Find where the given text appears and provide that cell's center as [x, y] coordinate. 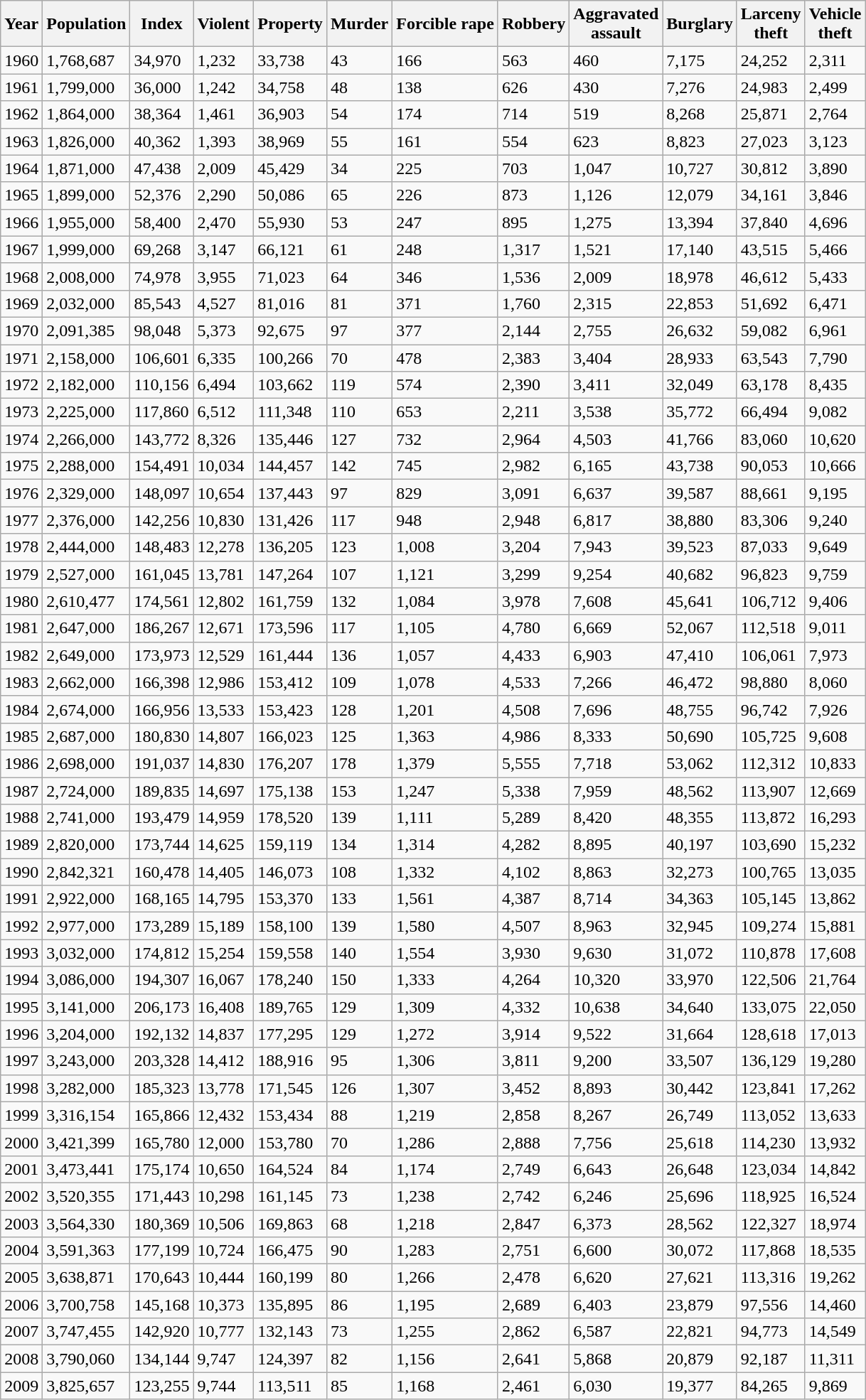
174,812 [162, 953]
90,053 [771, 466]
150 [359, 980]
3,411 [616, 385]
1977 [21, 520]
31,664 [700, 1034]
2,311 [835, 60]
8,333 [616, 736]
12,432 [223, 1115]
13,533 [223, 709]
3,638,871 [87, 1278]
1986 [21, 763]
10,654 [223, 493]
3,520,355 [87, 1196]
1,309 [445, 1007]
1975 [21, 466]
26,632 [700, 330]
154,491 [162, 466]
6,587 [616, 1332]
3,700,758 [87, 1305]
2,724,000 [87, 791]
17,608 [835, 953]
117,868 [771, 1251]
12,000 [223, 1142]
128 [359, 709]
39,523 [700, 547]
55 [359, 141]
377 [445, 330]
35,772 [700, 412]
173,596 [290, 628]
1,008 [445, 547]
3,141,000 [87, 1007]
1984 [21, 709]
Violent [223, 24]
1968 [21, 276]
178,520 [290, 818]
2,742 [533, 1196]
12,669 [835, 791]
3,955 [223, 276]
191,037 [162, 763]
7,926 [835, 709]
1974 [21, 439]
103,662 [290, 385]
96,823 [771, 574]
714 [533, 114]
71,023 [290, 276]
2,948 [533, 520]
166,475 [290, 1251]
2,977,000 [87, 926]
110,878 [771, 953]
1993 [21, 953]
168,165 [162, 899]
123 [359, 547]
38,880 [700, 520]
123,034 [771, 1169]
6,246 [616, 1196]
9,406 [835, 601]
53,062 [700, 763]
153,780 [290, 1142]
653 [445, 412]
2,964 [533, 439]
13,778 [223, 1088]
1,393 [223, 141]
1,864,000 [87, 114]
Larcenytheft [771, 24]
10,724 [223, 1251]
34 [359, 168]
6,165 [616, 466]
32,945 [700, 926]
2,461 [533, 1386]
1966 [21, 222]
2,383 [533, 357]
1,238 [445, 1196]
83,306 [771, 520]
3,452 [533, 1088]
3,243,000 [87, 1061]
105,725 [771, 736]
9,522 [616, 1034]
13,633 [835, 1115]
478 [445, 357]
9,608 [835, 736]
9,759 [835, 574]
192,132 [162, 1034]
1999 [21, 1115]
8,714 [616, 899]
81 [359, 303]
3,086,000 [87, 980]
161,145 [290, 1196]
1,580 [445, 926]
107 [359, 574]
6,373 [616, 1223]
3,299 [533, 574]
110,156 [162, 385]
134,144 [162, 1359]
21,764 [835, 980]
84,265 [771, 1386]
180,369 [162, 1223]
8,420 [616, 818]
26,749 [700, 1115]
1960 [21, 60]
1996 [21, 1034]
131,426 [290, 520]
10,298 [223, 1196]
24,983 [771, 87]
2,290 [223, 195]
169,863 [290, 1223]
34,161 [771, 195]
4,387 [533, 899]
86 [359, 1305]
1,899,000 [87, 195]
16,067 [223, 980]
2,922,000 [87, 899]
100,266 [290, 357]
180,830 [162, 736]
128,618 [771, 1034]
14,412 [223, 1061]
97,556 [771, 1305]
1,168 [445, 1386]
135,895 [290, 1305]
1987 [21, 791]
1973 [21, 412]
68 [359, 1223]
1998 [21, 1088]
37,840 [771, 222]
9,630 [616, 953]
132,143 [290, 1332]
4,527 [223, 303]
108 [359, 872]
85 [359, 1386]
8,823 [700, 141]
Burglary [700, 24]
10,777 [223, 1332]
26,648 [700, 1169]
1,333 [445, 980]
745 [445, 466]
28,933 [700, 357]
178,240 [290, 980]
41,766 [700, 439]
126 [359, 1088]
153,434 [290, 1115]
166 [445, 60]
4,696 [835, 222]
9,744 [223, 1386]
9,011 [835, 628]
51,692 [771, 303]
7,973 [835, 655]
7,959 [616, 791]
10,034 [223, 466]
Aggravated assault [616, 24]
148,097 [162, 493]
134 [359, 845]
113,052 [771, 1115]
9,240 [835, 520]
1997 [21, 1061]
2,649,000 [87, 655]
119 [359, 385]
703 [533, 168]
2009 [21, 1386]
1982 [21, 655]
563 [533, 60]
12,529 [223, 655]
18,974 [835, 1223]
19,280 [835, 1061]
1,195 [445, 1305]
124,397 [290, 1359]
159,558 [290, 953]
3,316,154 [87, 1115]
164,524 [290, 1169]
144,457 [290, 466]
5,433 [835, 276]
47,410 [700, 655]
14,460 [835, 1305]
430 [616, 87]
1981 [21, 628]
14,842 [835, 1169]
895 [533, 222]
1,275 [616, 222]
3,747,455 [87, 1332]
2,741,000 [87, 818]
1,561 [445, 899]
10,830 [223, 520]
1964 [21, 168]
17,013 [835, 1034]
133 [359, 899]
Forcible rape [445, 24]
39,587 [700, 493]
1962 [21, 114]
5,289 [533, 818]
2007 [21, 1332]
4,102 [533, 872]
1971 [21, 357]
48,355 [700, 818]
3,282,000 [87, 1088]
6,512 [223, 412]
175,174 [162, 1169]
1961 [21, 87]
143,772 [162, 439]
54 [359, 114]
118,925 [771, 1196]
132 [359, 601]
2,091,385 [87, 330]
148,483 [162, 547]
113,316 [771, 1278]
136,129 [771, 1061]
18,535 [835, 1251]
4,508 [533, 709]
7,943 [616, 547]
Index [162, 24]
28,562 [700, 1223]
158,100 [290, 926]
8,268 [700, 114]
25,871 [771, 114]
13,781 [223, 574]
63,178 [771, 385]
13,862 [835, 899]
2,444,000 [87, 547]
1,461 [223, 114]
2,662,000 [87, 682]
7,718 [616, 763]
173,973 [162, 655]
8,895 [616, 845]
2,390 [533, 385]
88,661 [771, 493]
1,242 [223, 87]
15,189 [223, 926]
14,625 [223, 845]
177,199 [162, 1251]
225 [445, 168]
371 [445, 303]
18,978 [700, 276]
171,545 [290, 1088]
203,328 [162, 1061]
7,266 [616, 682]
66,494 [771, 412]
38,969 [290, 141]
52,067 [700, 628]
7,696 [616, 709]
46,472 [700, 682]
1,232 [223, 60]
40,682 [700, 574]
3,846 [835, 195]
1,272 [445, 1034]
106,601 [162, 357]
6,620 [616, 1278]
7,175 [700, 60]
3,811 [533, 1061]
Population [87, 24]
52,376 [162, 195]
59,082 [771, 330]
189,835 [162, 791]
2002 [21, 1196]
159,119 [290, 845]
2004 [21, 1251]
30,072 [700, 1251]
1,826,000 [87, 141]
22,853 [700, 303]
17,140 [700, 249]
1,218 [445, 1223]
19,377 [700, 1386]
34,758 [290, 87]
2,470 [223, 222]
9,082 [835, 412]
14,807 [223, 736]
13,394 [700, 222]
66,121 [290, 249]
2,755 [616, 330]
113,872 [771, 818]
22,821 [700, 1332]
3,564,330 [87, 1223]
33,970 [700, 980]
5,373 [223, 330]
6,335 [223, 357]
1,317 [533, 249]
Year [21, 24]
2,647,000 [87, 628]
2,689 [533, 1305]
13,932 [835, 1142]
3,890 [835, 168]
1,219 [445, 1115]
1,871,000 [87, 168]
8,326 [223, 439]
110 [359, 412]
47,438 [162, 168]
112,518 [771, 628]
171,443 [162, 1196]
30,442 [700, 1088]
2,842,321 [87, 872]
1,760 [533, 303]
829 [445, 493]
1,521 [616, 249]
7,790 [835, 357]
82 [359, 1359]
94,773 [771, 1332]
194,307 [162, 980]
81,016 [290, 303]
3,123 [835, 141]
105,145 [771, 899]
2,478 [533, 1278]
248 [445, 249]
5,555 [533, 763]
185,323 [162, 1088]
1,057 [445, 655]
3,591,363 [87, 1251]
142 [359, 466]
2,749 [533, 1169]
186,267 [162, 628]
3,538 [616, 412]
122,327 [771, 1223]
64 [359, 276]
96,742 [771, 709]
2,144 [533, 330]
12,671 [223, 628]
30,812 [771, 168]
173,744 [162, 845]
873 [533, 195]
166,023 [290, 736]
1976 [21, 493]
33,738 [290, 60]
2,158,000 [87, 357]
45,641 [700, 601]
174,561 [162, 601]
165,866 [162, 1115]
2008 [21, 1359]
9,649 [835, 547]
83,060 [771, 439]
2,315 [616, 303]
6,669 [616, 628]
1,955,000 [87, 222]
1,078 [445, 682]
27,023 [771, 141]
2,847 [533, 1223]
98,048 [162, 330]
20,879 [700, 1359]
48,562 [700, 791]
173,289 [162, 926]
84 [359, 1169]
3,914 [533, 1034]
10,666 [835, 466]
3,473,441 [87, 1169]
43,738 [700, 466]
138 [445, 87]
1,768,687 [87, 60]
2003 [21, 1223]
48 [359, 87]
40,197 [700, 845]
574 [445, 385]
1972 [21, 385]
27,621 [700, 1278]
16,524 [835, 1196]
85,543 [162, 303]
10,620 [835, 439]
2,225,000 [87, 412]
623 [616, 141]
123,841 [771, 1088]
65 [359, 195]
1,314 [445, 845]
8,893 [616, 1088]
146,073 [290, 872]
111,348 [290, 412]
4,503 [616, 439]
147,264 [290, 574]
4,780 [533, 628]
7,756 [616, 1142]
19,262 [835, 1278]
4,264 [533, 980]
15,881 [835, 926]
460 [616, 60]
136 [359, 655]
125 [359, 736]
112,312 [771, 763]
160,199 [290, 1278]
69,268 [162, 249]
53 [359, 222]
10,373 [223, 1305]
145,168 [162, 1305]
7,276 [700, 87]
22,050 [835, 1007]
174 [445, 114]
2,288,000 [87, 466]
114,230 [771, 1142]
10,320 [616, 980]
2000 [21, 1142]
14,549 [835, 1332]
1990 [21, 872]
9,200 [616, 1061]
178 [359, 763]
8,863 [616, 872]
55,930 [290, 222]
98,880 [771, 682]
206,173 [162, 1007]
36,903 [290, 114]
1,999,000 [87, 249]
1965 [21, 195]
48,755 [700, 709]
17,262 [835, 1088]
4,507 [533, 926]
1,536 [533, 276]
32,273 [700, 872]
12,079 [700, 195]
1,126 [616, 195]
15,254 [223, 953]
2,376,000 [87, 520]
1,255 [445, 1332]
1963 [21, 141]
14,830 [223, 763]
8,267 [616, 1115]
Robbery [533, 24]
3,204 [533, 547]
3,147 [223, 249]
1,084 [445, 601]
2,610,477 [87, 601]
2,329,000 [87, 493]
103,690 [771, 845]
153 [359, 791]
31,072 [700, 953]
1,286 [445, 1142]
Property [290, 24]
34,363 [700, 899]
1,156 [445, 1359]
2001 [21, 1169]
6,903 [616, 655]
3,204,000 [87, 1034]
1989 [21, 845]
948 [445, 520]
4,986 [533, 736]
63,543 [771, 357]
117,860 [162, 412]
9,747 [223, 1359]
127 [359, 439]
1,121 [445, 574]
46,612 [771, 276]
142,256 [162, 520]
1969 [21, 303]
2,641 [533, 1359]
177,295 [290, 1034]
6,600 [616, 1251]
80 [359, 1278]
1,283 [445, 1251]
1,799,000 [87, 87]
732 [445, 439]
12,278 [223, 547]
23,879 [700, 1305]
1,111 [445, 818]
188,916 [290, 1061]
25,696 [700, 1196]
165,780 [162, 1142]
161,045 [162, 574]
Murder [359, 24]
137,443 [290, 493]
10,650 [223, 1169]
1,332 [445, 872]
519 [616, 114]
2,182,000 [87, 385]
2,687,000 [87, 736]
2,698,000 [87, 763]
6,471 [835, 303]
2,820,000 [87, 845]
1,201 [445, 709]
1978 [21, 547]
2,266,000 [87, 439]
106,712 [771, 601]
3,421,399 [87, 1142]
5,338 [533, 791]
6,817 [616, 520]
16,408 [223, 1007]
8,435 [835, 385]
32,049 [700, 385]
1,363 [445, 736]
14,837 [223, 1034]
2,674,000 [87, 709]
166,398 [162, 682]
6,030 [616, 1386]
9,195 [835, 493]
135,446 [290, 439]
3,825,657 [87, 1386]
113,907 [771, 791]
16,293 [835, 818]
1,174 [445, 1169]
1,554 [445, 953]
1995 [21, 1007]
45,429 [290, 168]
40,362 [162, 141]
43,515 [771, 249]
2005 [21, 1278]
14,405 [223, 872]
4,533 [533, 682]
3,032,000 [87, 953]
11,311 [835, 1359]
140 [359, 953]
74,978 [162, 276]
4,282 [533, 845]
1988 [21, 818]
136,205 [290, 547]
2,527,000 [87, 574]
90 [359, 1251]
161 [445, 141]
3,404 [616, 357]
4,433 [533, 655]
122,506 [771, 980]
109 [359, 682]
1985 [21, 736]
626 [533, 87]
2,764 [835, 114]
1,047 [616, 168]
Vehicletheft [835, 24]
2,751 [533, 1251]
5,466 [835, 249]
2,858 [533, 1115]
6,403 [616, 1305]
25,618 [700, 1142]
10,444 [223, 1278]
6,637 [616, 493]
8,963 [616, 926]
142,920 [162, 1332]
109,274 [771, 926]
2,888 [533, 1142]
34,640 [700, 1007]
123,255 [162, 1386]
100,765 [771, 872]
5,868 [616, 1359]
346 [445, 276]
2,032,000 [87, 303]
2,211 [533, 412]
10,506 [223, 1223]
6,643 [616, 1169]
161,759 [290, 601]
1,306 [445, 1061]
92,675 [290, 330]
58,400 [162, 222]
161,444 [290, 655]
193,479 [162, 818]
2,862 [533, 1332]
34,970 [162, 60]
3,930 [533, 953]
1979 [21, 574]
133,075 [771, 1007]
2,982 [533, 466]
3,978 [533, 601]
24,252 [771, 60]
1980 [21, 601]
2,499 [835, 87]
50,690 [700, 736]
1992 [21, 926]
175,138 [290, 791]
14,959 [223, 818]
10,727 [700, 168]
1,247 [445, 791]
113,511 [290, 1386]
189,765 [290, 1007]
1,379 [445, 763]
1983 [21, 682]
33,507 [700, 1061]
36,000 [162, 87]
10,833 [835, 763]
1,307 [445, 1088]
106,061 [771, 655]
14,795 [223, 899]
247 [445, 222]
8,060 [835, 682]
95 [359, 1061]
554 [533, 141]
15,232 [835, 845]
14,697 [223, 791]
153,370 [290, 899]
12,986 [223, 682]
176,207 [290, 763]
10,638 [616, 1007]
3,790,060 [87, 1359]
9,254 [616, 574]
2006 [21, 1305]
1970 [21, 330]
2,008,000 [87, 276]
4,332 [533, 1007]
61 [359, 249]
87,033 [771, 547]
153,423 [290, 709]
9,869 [835, 1386]
13,035 [835, 872]
166,956 [162, 709]
3,091 [533, 493]
1991 [21, 899]
7,608 [616, 601]
88 [359, 1115]
6,494 [223, 385]
1,105 [445, 628]
92,187 [771, 1359]
12,802 [223, 601]
153,412 [290, 682]
1967 [21, 249]
226 [445, 195]
6,961 [835, 330]
38,364 [162, 114]
160,478 [162, 872]
1,266 [445, 1278]
1994 [21, 980]
170,643 [162, 1278]
50,086 [290, 195]
43 [359, 60]
